Detect which cell encompasses the target text, then output its (X, Y) center coordinate. 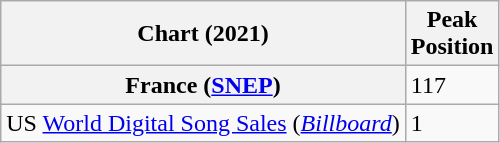
117 (452, 85)
France (SNEP) (203, 85)
Chart (2021) (203, 34)
US World Digital Song Sales (Billboard) (203, 123)
1 (452, 123)
PeakPosition (452, 34)
